Detect which cell encompasses the target text, then output its [X, Y] center coordinate. 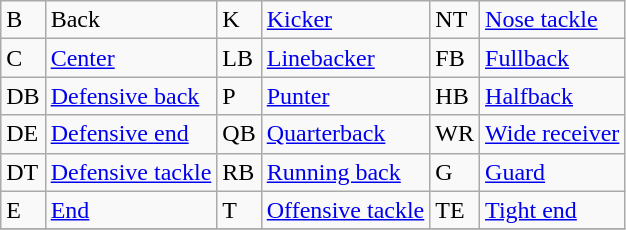
FB [455, 58]
DB [23, 96]
Halfback [552, 96]
Kicker [346, 20]
Guard [552, 172]
C [23, 58]
End [131, 210]
Linebacker [346, 58]
Punter [346, 96]
E [23, 210]
DT [23, 172]
HB [455, 96]
T [239, 210]
NT [455, 20]
Defensive tackle [131, 172]
Quarterback [346, 134]
Running back [346, 172]
Center [131, 58]
Wide receiver [552, 134]
P [239, 96]
B [23, 20]
TE [455, 210]
Back [131, 20]
Tight end [552, 210]
Defensive back [131, 96]
QB [239, 134]
Defensive end [131, 134]
K [239, 20]
RB [239, 172]
Nose tackle [552, 20]
Fullback [552, 58]
WR [455, 134]
Offensive tackle [346, 210]
DE [23, 134]
G [455, 172]
LB [239, 58]
